Return [x, y] of the center of cell containing provided text 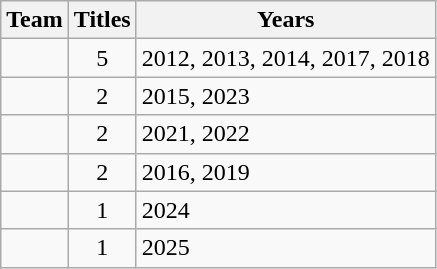
2021, 2022 [286, 134]
2015, 2023 [286, 96]
2025 [286, 248]
Years [286, 20]
2024 [286, 210]
2016, 2019 [286, 172]
Titles [102, 20]
2012, 2013, 2014, 2017, 2018 [286, 58]
5 [102, 58]
Team [35, 20]
